Identify which cell holds the provided text, then report its (x, y) central coordinate. 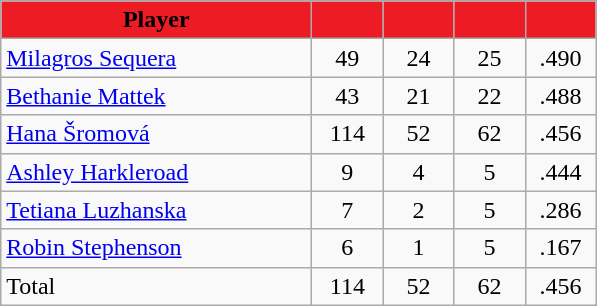
7 (348, 210)
25 (490, 58)
49 (348, 58)
.444 (560, 172)
.167 (560, 248)
2 (418, 210)
9 (348, 172)
Robin Stephenson (156, 248)
4 (418, 172)
Bethanie Mattek (156, 96)
.488 (560, 96)
Player (156, 20)
24 (418, 58)
.490 (560, 58)
43 (348, 96)
21 (418, 96)
6 (348, 248)
Total (156, 286)
Hana Šromová (156, 134)
Milagros Sequera (156, 58)
1 (418, 248)
Tetiana Luzhanska (156, 210)
.286 (560, 210)
22 (490, 96)
Ashley Harkleroad (156, 172)
